Capture the cell that displays the provided text and extract its [x, y] central coordinate. 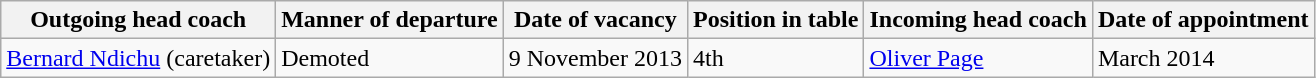
Date of vacancy [595, 20]
Manner of departure [390, 20]
Oliver Page [978, 58]
Date of appointment [1203, 20]
March 2014 [1203, 58]
Bernard Ndichu (caretaker) [138, 58]
9 November 2013 [595, 58]
Demoted [390, 58]
Outgoing head coach [138, 20]
Incoming head coach [978, 20]
4th [776, 58]
Position in table [776, 20]
